Capture the cell that displays the provided text and extract its [X, Y] central coordinate. 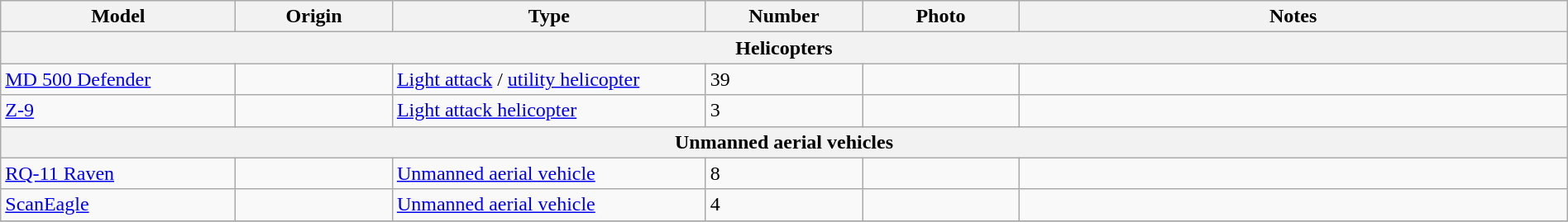
Light attack helicopter [549, 111]
Number [784, 17]
Light attack / utility helicopter [549, 79]
Photo [941, 17]
4 [784, 205]
Z-9 [118, 111]
ScanEagle [118, 205]
Origin [314, 17]
Type [549, 17]
39 [784, 79]
Unmanned aerial vehicles [784, 142]
3 [784, 111]
Model [118, 17]
Helicopters [784, 48]
Notes [1293, 17]
MD 500 Defender [118, 79]
RQ-11 Raven [118, 173]
8 [784, 173]
